Determine the (X, Y) coordinate at the center of the cell enclosing the given text.  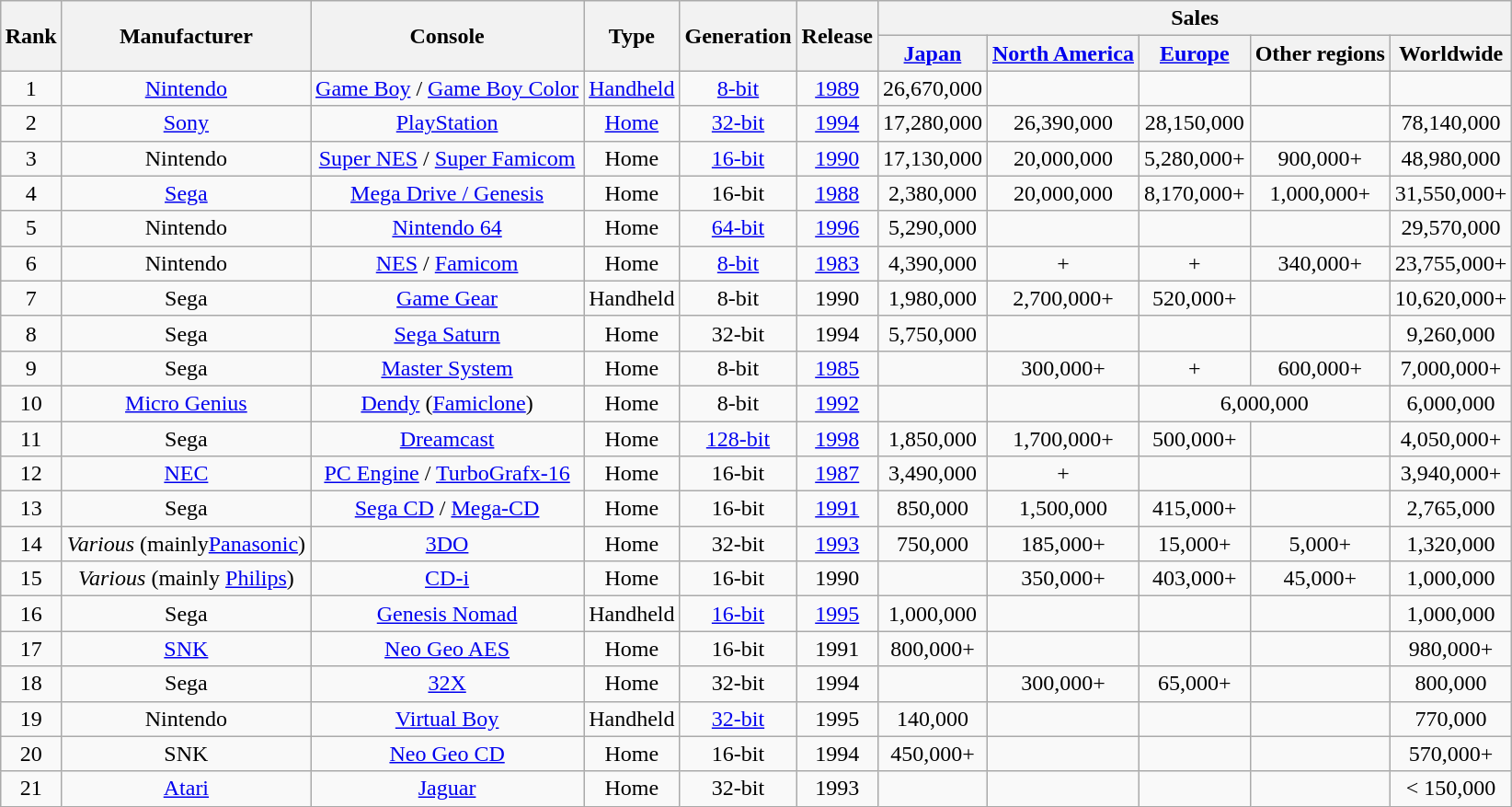
PC Engine / TurboGrafx-16 (447, 474)
Dendy (Famiclone) (447, 403)
1,000,000+ (1320, 193)
6 (31, 263)
7 (31, 298)
Nintendo 64 (447, 228)
29,570,000 (1451, 228)
Europe (1194, 53)
1985 (837, 368)
2,700,000+ (1063, 298)
800,000 (1451, 684)
64-bit (738, 228)
Sales (1194, 18)
23,755,000+ (1451, 263)
800,000+ (933, 649)
1,700,000+ (1063, 439)
13 (31, 509)
570,000+ (1451, 754)
850,000 (933, 509)
32X (447, 684)
600,000+ (1320, 368)
Sega CD / Mega-CD (447, 509)
31,550,000+ (1451, 193)
45,000+ (1320, 579)
10 (31, 403)
15 (31, 579)
4 (31, 193)
18 (31, 684)
Various (mainly Philips) (186, 579)
15,000+ (1194, 544)
Genesis Nomad (447, 614)
48,980,000 (1451, 158)
Manufacturer (186, 36)
980,000+ (1451, 649)
Various (mainlyPanasonic) (186, 544)
Sega Saturn (447, 333)
403,000+ (1194, 579)
Jaguar (447, 789)
Atari (186, 789)
1,980,000 (933, 298)
Super NES / Super Famicom (447, 158)
1987 (837, 474)
2 (31, 123)
17,280,000 (933, 123)
128-bit (738, 439)
1983 (837, 263)
North America (1063, 53)
5,280,000+ (1194, 158)
Rank (31, 36)
4,050,000+ (1451, 439)
9 (31, 368)
1992 (837, 403)
415,000+ (1194, 509)
2,380,000 (933, 193)
17 (31, 649)
8,170,000+ (1194, 193)
14 (31, 544)
8 (31, 333)
2,765,000 (1451, 509)
5,750,000 (933, 333)
< 150,000 (1451, 789)
1989 (837, 88)
Game Boy / Game Boy Color (447, 88)
1,850,000 (933, 439)
17,130,000 (933, 158)
900,000+ (1320, 158)
500,000+ (1194, 439)
Other regions (1320, 53)
140,000 (933, 719)
CD-i (447, 579)
Japan (933, 53)
26,670,000 (933, 88)
4,390,000 (933, 263)
1988 (837, 193)
770,000 (1451, 719)
Type (632, 36)
Console (447, 36)
NES / Famicom (447, 263)
1,500,000 (1063, 509)
7,000,000+ (1451, 368)
1998 (837, 439)
Master System (447, 368)
Sony (186, 123)
Worldwide (1451, 53)
19 (31, 719)
Micro Genius (186, 403)
3,490,000 (933, 474)
450,000+ (933, 754)
21 (31, 789)
Virtual Boy (447, 719)
Neo Geo CD (447, 754)
750,000 (933, 544)
5,000+ (1320, 544)
16 (31, 614)
1 (31, 88)
3DO (447, 544)
1996 (837, 228)
185,000+ (1063, 544)
3 (31, 158)
350,000+ (1063, 579)
Release (837, 36)
11 (31, 439)
5 (31, 228)
520,000+ (1194, 298)
78,140,000 (1451, 123)
12 (31, 474)
28,150,000 (1194, 123)
Neo Geo AES (447, 649)
3,940,000+ (1451, 474)
NEC (186, 474)
10,620,000+ (1451, 298)
Dreamcast (447, 439)
65,000+ (1194, 684)
1,320,000 (1451, 544)
5,290,000 (933, 228)
340,000+ (1320, 263)
Generation (738, 36)
20 (31, 754)
PlayStation (447, 123)
Game Gear (447, 298)
Mega Drive / Genesis (447, 193)
26,390,000 (1063, 123)
9,260,000 (1451, 333)
